Output the [X, Y] coordinate of the center of the cell containing the given text.  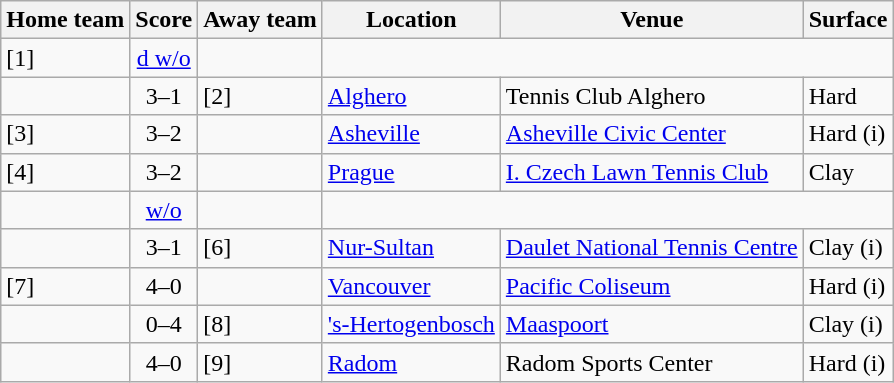
[9] [260, 362]
Location [411, 20]
I. Czech Lawn Tennis Club [652, 172]
Hard [848, 96]
Vancouver [411, 286]
w/o [164, 210]
Radom Sports Center [652, 362]
Radom [411, 362]
Asheville Civic Center [652, 134]
Score [164, 20]
's-Hertogenbosch [411, 324]
[7] [66, 286]
Prague [411, 172]
Maaspoort [652, 324]
0–4 [164, 324]
[2] [260, 96]
Away team [260, 20]
d w/o [164, 58]
Surface [848, 20]
[3] [66, 134]
Pacific Coliseum [652, 286]
[1] [66, 58]
Alghero [411, 96]
Clay [848, 172]
Nur-Sultan [411, 248]
Asheville [411, 134]
[4] [66, 172]
Tennis Club Alghero [652, 96]
Home team [66, 20]
[8] [260, 324]
Venue [652, 20]
Daulet National Tennis Centre [652, 248]
[6] [260, 248]
